Detect which cell encompasses the target text, then output its [X, Y] center coordinate. 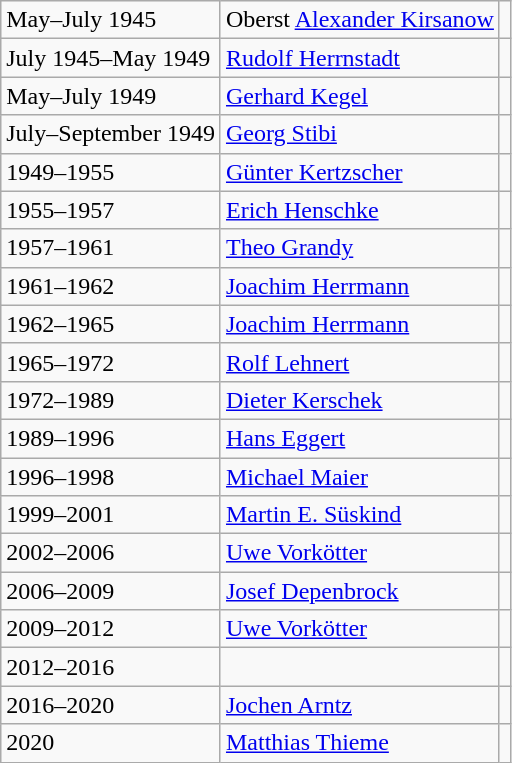
Erich Henschke [360, 210]
1972–1989 [111, 400]
2006–2009 [111, 591]
Hans Eggert [360, 438]
Michael Maier [360, 477]
1957–1961 [111, 248]
1999–2001 [111, 515]
1962–1965 [111, 324]
Georg Stibi [360, 134]
1996–1998 [111, 477]
Oberst Alexander Kirsanow [360, 20]
Rolf Lehnert [360, 362]
Dieter Kerschek [360, 400]
1955–1957 [111, 210]
2002–2006 [111, 553]
2009–2012 [111, 629]
July–September 1949 [111, 134]
Günter Kertzscher [360, 172]
Gerhard Kegel [360, 96]
Theo Grandy [360, 248]
Josef Depenbrock [360, 591]
May–July 1945 [111, 20]
2020 [111, 743]
Jochen Arntz [360, 705]
1961–1962 [111, 286]
Rudolf Herrnstadt [360, 58]
Martin E. Süskind [360, 515]
Matthias Thieme [360, 743]
2016–2020 [111, 705]
1949–1955 [111, 172]
2012–2016 [111, 667]
1965–1972 [111, 362]
1989–1996 [111, 438]
July 1945–May 1949 [111, 58]
May–July 1949 [111, 96]
